Return [x, y] of the center of cell containing provided text 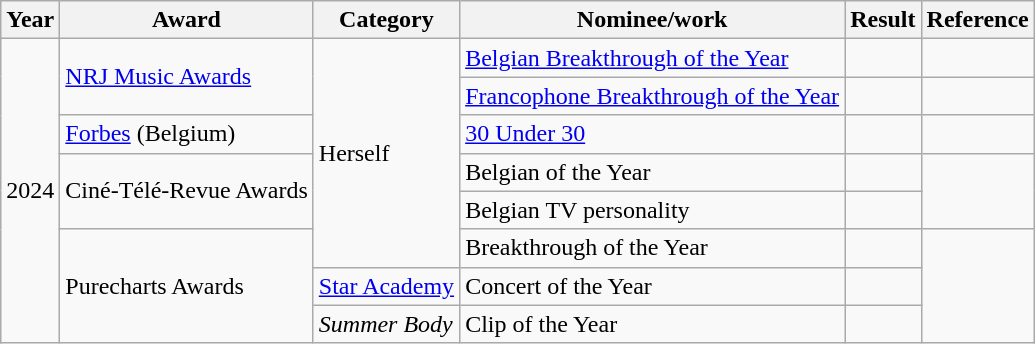
Belgian TV personality [652, 210]
Clip of the Year [652, 324]
Belgian of the Year [652, 172]
Year [30, 20]
Herself [386, 153]
Reference [978, 20]
Concert of the Year [652, 286]
Star Academy [386, 286]
Result [883, 20]
30 Under 30 [652, 134]
Category [386, 20]
NRJ Music Awards [186, 77]
Breakthrough of the Year [652, 248]
Award [186, 20]
Ciné-Télé-Revue Awards [186, 191]
2024 [30, 191]
Forbes (Belgium) [186, 134]
Francophone Breakthrough of the Year [652, 96]
Nominee/work [652, 20]
Purecharts Awards [186, 286]
Belgian Breakthrough of the Year [652, 58]
Summer Body [386, 324]
